Determine the [X, Y] coordinate at the center of the cell enclosing the given text.  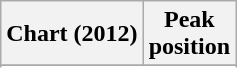
Chart (2012) [72, 34]
Peakposition [189, 34]
